Find where the given text appears and provide that cell's center as [x, y] coordinate. 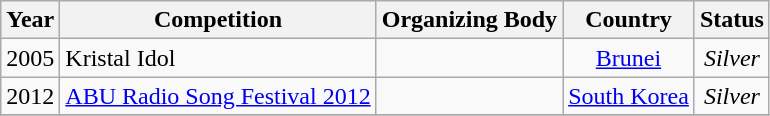
Brunei [629, 58]
ABU Radio Song Festival 2012 [218, 96]
South Korea [629, 96]
2005 [30, 58]
Competition [218, 20]
Country [629, 20]
Year [30, 20]
Organizing Body [469, 20]
Status [732, 20]
2012 [30, 96]
Kristal Idol [218, 58]
